Return (X, Y) of the center of cell containing provided text 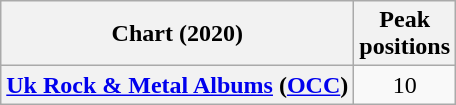
Uk Rock & Metal Albums (OCC) (178, 85)
Peakpositions (405, 34)
10 (405, 85)
Chart (2020) (178, 34)
